Return (x, y) of the center of cell containing provided text 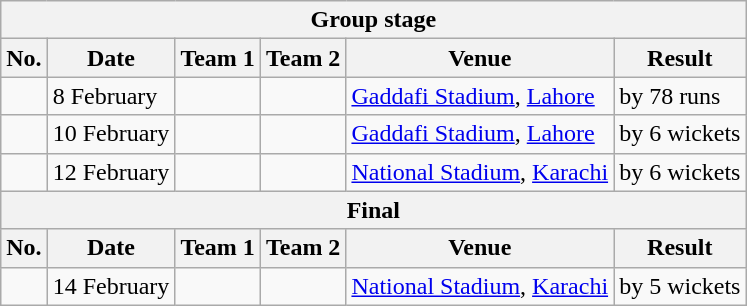
12 February (111, 172)
Group stage (374, 20)
10 February (111, 134)
8 February (111, 96)
14 February (111, 286)
by 5 wickets (680, 286)
Final (374, 210)
by 78 runs (680, 96)
